Return the (x, y) coordinate for the center point of the cell that contains the specified text.  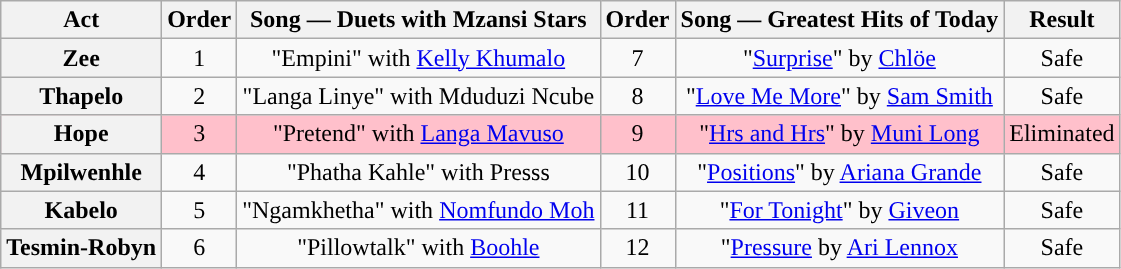
Eliminated (1062, 134)
12 (638, 248)
"Pillowtalk" with Boohle (418, 248)
"Surprise" by Chlöe (840, 58)
"Langa Linye" with Mduduzi Ncube (418, 96)
Song — Greatest Hits of Today (840, 20)
Zee (82, 58)
6 (200, 248)
Kabelo (82, 210)
"Ngamkhetha" with Nomfundo Moh (418, 210)
8 (638, 96)
3 (200, 134)
"For Tonight" by Giveon (840, 210)
Tesmin-Robyn (82, 248)
"Empini" with Kelly Khumalo (418, 58)
5 (200, 210)
4 (200, 172)
Song — Duets with Mzansi Stars (418, 20)
Mpilwenhle (82, 172)
Result (1062, 20)
Thapelo (82, 96)
Act (82, 20)
2 (200, 96)
"Love Me More" by Sam Smith (840, 96)
11 (638, 210)
Hope (82, 134)
"Phatha Kahle" with Presss (418, 172)
9 (638, 134)
1 (200, 58)
"Positions" by Ariana Grande (840, 172)
"Hrs and Hrs" by Muni Long (840, 134)
7 (638, 58)
10 (638, 172)
"Pressure by Ari Lennox (840, 248)
"Pretend" with Langa Mavuso (418, 134)
